Scan for the cell matching the given text and deliver its (x, y) coordinate at center. 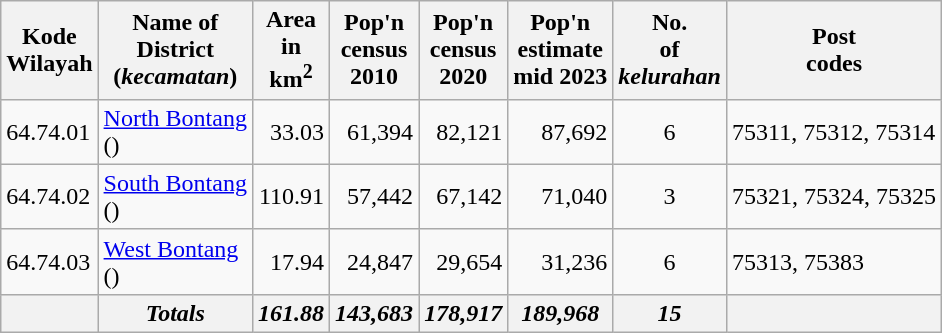
64.74.03 (50, 262)
Kode Wilayah (50, 50)
3 (670, 196)
61,394 (374, 132)
29,654 (464, 262)
Area in km2 (290, 50)
Pop'ncensus2020 (464, 50)
67,142 (464, 196)
64.74.02 (50, 196)
87,692 (560, 132)
No. ofkelurahan (670, 50)
Pop'nestimatemid 2023 (560, 50)
189,968 (560, 313)
75313, 75383 (834, 262)
24,847 (374, 262)
West Bontang() (175, 262)
71,040 (560, 196)
31,236 (560, 262)
75321, 75324, 75325 (834, 196)
Pop'ncensus2010 (374, 50)
143,683 (374, 313)
17.94 (290, 262)
82,121 (464, 132)
64.74.01 (50, 132)
Totals (175, 313)
Postcodes (834, 50)
Name ofDistrict(kecamatan) (175, 50)
15 (670, 313)
South Bontang() (175, 196)
North Bontang() (175, 132)
178,917 (464, 313)
110.91 (290, 196)
33.03 (290, 132)
57,442 (374, 196)
161.88 (290, 313)
75311, 75312, 75314 (834, 132)
